Provide the (X, Y) coordinate of the cell's center where the given text is located.  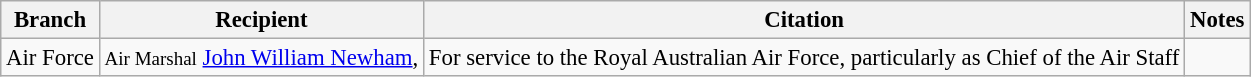
Notes (1218, 20)
Air Marshal John William Newham, (261, 58)
Citation (804, 20)
Air Force (50, 58)
Recipient (261, 20)
For service to the Royal Australian Air Force, particularly as Chief of the Air Staff (804, 58)
Branch (50, 20)
